Scan for the cell matching the given text and deliver its (X, Y) coordinate at center. 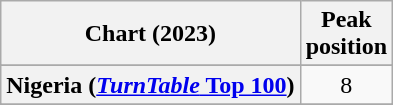
Chart (2023) (150, 34)
8 (346, 85)
Peakposition (346, 34)
Nigeria (TurnTable Top 100) (150, 85)
